Identify which cell holds the provided text, then report its (X, Y) central coordinate. 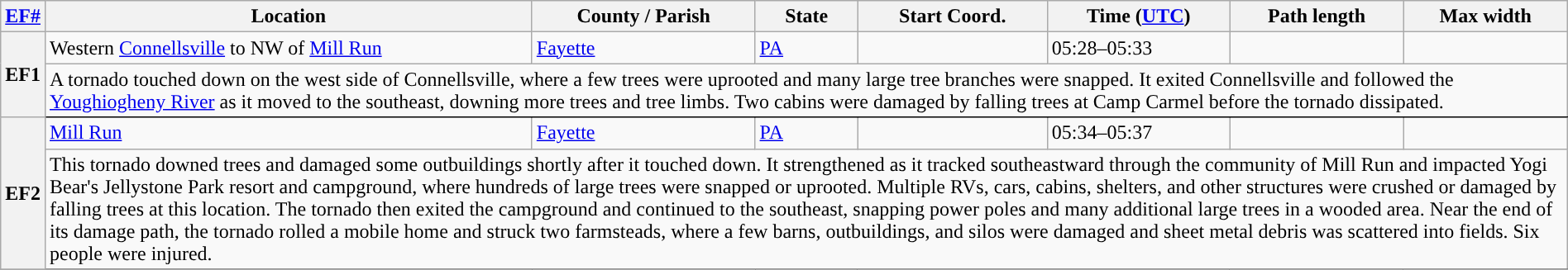
Start Coord. (953, 17)
EF1 (23, 74)
Path length (1317, 17)
05:34–05:37 (1138, 133)
EF# (23, 17)
State (806, 17)
Mill Run (288, 133)
County / Parish (643, 17)
05:28–05:33 (1138, 48)
Location (288, 17)
EF2 (23, 193)
Western Connellsville to NW of Mill Run (288, 48)
Max width (1485, 17)
Time (UTC) (1138, 17)
